For the text-containing cell, return its midpoint in (x, y) coordinate format. 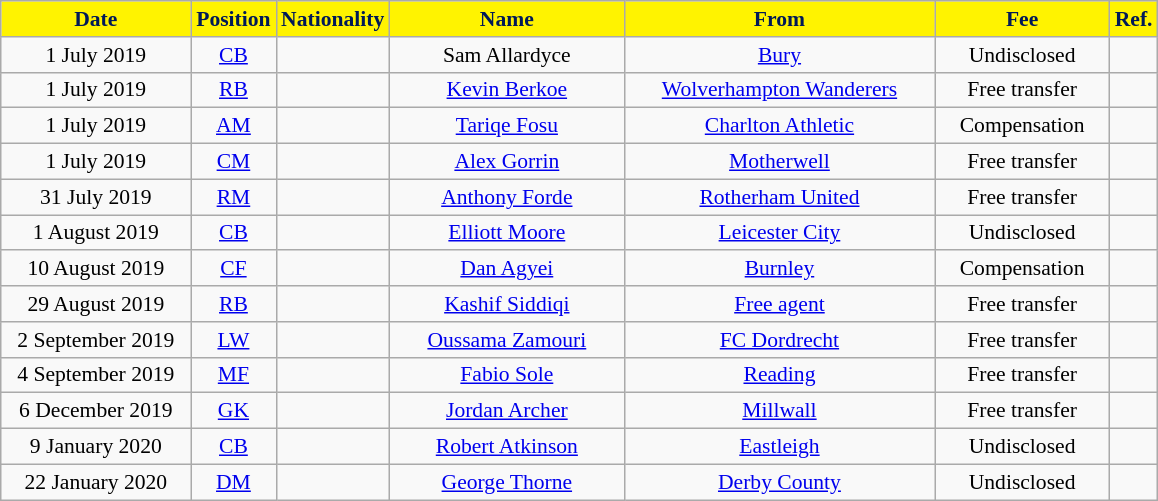
CM (234, 162)
Dan Agyei (506, 269)
AM (234, 126)
From (779, 19)
4 September 2019 (96, 375)
Date (96, 19)
31 July 2019 (96, 197)
Robert Atkinson (506, 447)
Kevin Berkoe (506, 90)
Anthony Forde (506, 197)
Fabio Sole (506, 375)
Name (506, 19)
Nationality (332, 19)
Eastleigh (779, 447)
Rotherham United (779, 197)
LW (234, 340)
DM (234, 482)
Elliott Moore (506, 233)
1 August 2019 (96, 233)
Motherwell (779, 162)
Millwall (779, 411)
Free agent (779, 304)
Reading (779, 375)
GK (234, 411)
10 August 2019 (96, 269)
Wolverhampton Wanderers (779, 90)
22 January 2020 (96, 482)
Tariqe Fosu (506, 126)
Burnley (779, 269)
Alex Gorrin (506, 162)
Kashif Siddiqi (506, 304)
9 January 2020 (96, 447)
MF (234, 375)
Sam Allardyce (506, 55)
6 December 2019 (96, 411)
Leicester City (779, 233)
2 September 2019 (96, 340)
Jordan Archer (506, 411)
CF (234, 269)
George Thorne (506, 482)
Ref. (1134, 19)
RM (234, 197)
Derby County (779, 482)
FC Dordrecht (779, 340)
Charlton Athletic (779, 126)
Bury (779, 55)
Oussama Zamouri (506, 340)
Fee (1022, 19)
Position (234, 19)
29 August 2019 (96, 304)
